Identify which cell holds the provided text, then report its [X, Y] central coordinate. 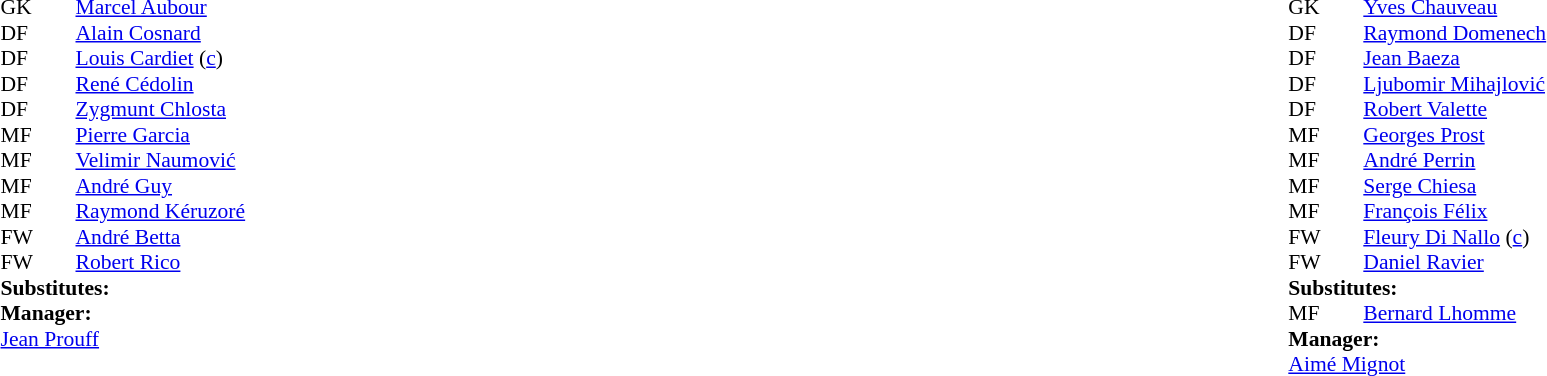
François Félix [1454, 211]
Louis Cardiet (c) [161, 59]
Robert Rico [161, 263]
André Perrin [1454, 161]
Alain Cosnard [161, 33]
Robert Valette [1454, 109]
Ljubomir Mihajlović [1454, 84]
Jean Prouff [122, 339]
Raymond Domenech [1454, 33]
Pierre Garcia [161, 135]
André Guy [161, 186]
Jean Baeza [1454, 59]
Fleury Di Nallo (c) [1454, 237]
Serge Chiesa [1454, 186]
Daniel Ravier [1454, 263]
Velimir Naumović [161, 161]
Zygmunt Chlosta [161, 109]
Bernard Lhomme [1454, 313]
René Cédolin [161, 84]
Georges Prost [1454, 135]
Raymond Kéruzoré [161, 211]
André Betta [161, 237]
